Locate the cell with the specified text and output its (x, y) center coordinate. 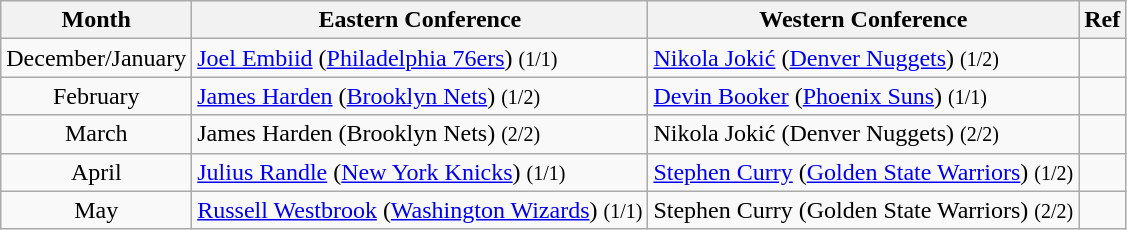
Eastern Conference (420, 20)
Julius Randle (New York Knicks) (1/1) (420, 172)
Joel Embiid (Philadelphia 76ers) (1/1) (420, 58)
May (96, 210)
February (96, 96)
Stephen Curry (Golden State Warriors) (2/2) (864, 210)
James Harden (Brooklyn Nets) (1/2) (420, 96)
April (96, 172)
Devin Booker (Phoenix Suns) (1/1) (864, 96)
March (96, 134)
Nikola Jokić (Denver Nuggets) (1/2) (864, 58)
Month (96, 20)
Ref (1102, 20)
December/January (96, 58)
James Harden (Brooklyn Nets) (2/2) (420, 134)
Russell Westbrook (Washington Wizards) (1/1) (420, 210)
Western Conference (864, 20)
Nikola Jokić (Denver Nuggets) (2/2) (864, 134)
Stephen Curry (Golden State Warriors) (1/2) (864, 172)
